Provide the [X, Y] coordinate of the cell's center where the given text is located.  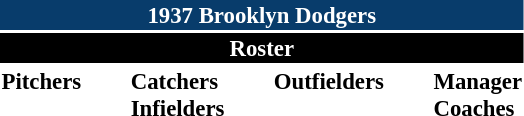
Roster [262, 48]
1937 Brooklyn Dodgers [262, 15]
